Find where the given text appears and provide that cell's center as (x, y) coordinate. 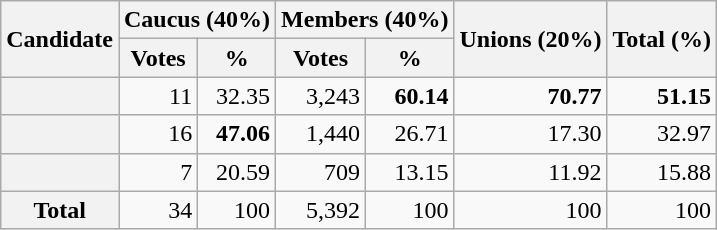
26.71 (410, 134)
13.15 (410, 172)
15.88 (662, 172)
32.97 (662, 134)
Candidate (60, 39)
32.35 (237, 96)
70.77 (530, 96)
3,243 (321, 96)
Caucus (40%) (196, 20)
51.15 (662, 96)
7 (158, 172)
60.14 (410, 96)
47.06 (237, 134)
1,440 (321, 134)
34 (158, 210)
20.59 (237, 172)
Total (%) (662, 39)
Unions (20%) (530, 39)
16 (158, 134)
Members (40%) (365, 20)
11.92 (530, 172)
11 (158, 96)
5,392 (321, 210)
Total (60, 210)
17.30 (530, 134)
709 (321, 172)
